Find where the given text appears and provide that cell's center as [X, Y] coordinate. 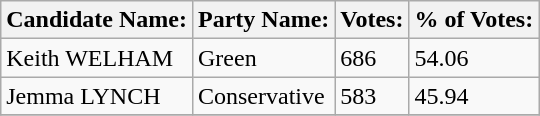
% of Votes: [474, 20]
Green [263, 58]
686 [372, 58]
Votes: [372, 20]
Keith WELHAM [97, 58]
45.94 [474, 96]
Conservative [263, 96]
583 [372, 96]
Candidate Name: [97, 20]
Party Name: [263, 20]
Jemma LYNCH [97, 96]
54.06 [474, 58]
